Locate the cell with the specified text and output its [X, Y] center coordinate. 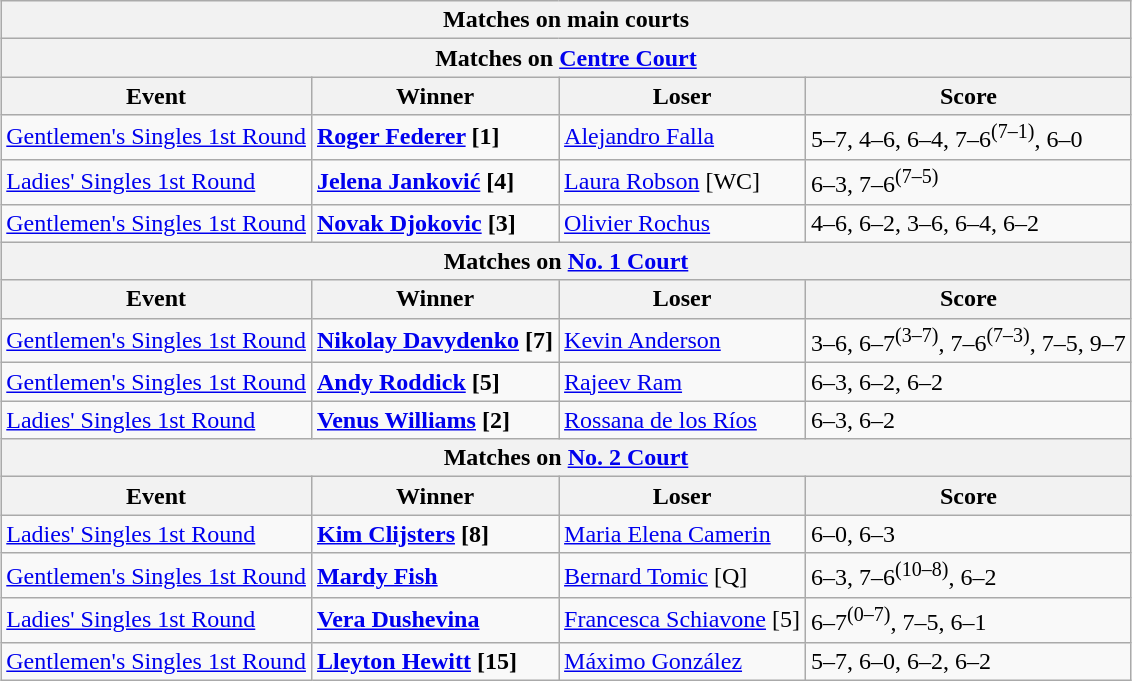
Roger Federer [1] [434, 138]
Jelena Janković [4] [434, 182]
Matches on No. 2 Court [566, 458]
Novak Djokovic [3] [434, 223]
Andy Roddick [5] [434, 382]
Matches on main courts [566, 20]
Lleyton Hewitt [15] [434, 661]
Venus Williams [2] [434, 420]
Matches on No. 1 Court [566, 261]
5–7, 4–6, 6–4, 7–6(7–1), 6–0 [969, 138]
6–0, 6–3 [969, 534]
6–3, 6–2, 6–2 [969, 382]
Alejandro Falla [682, 138]
6–3, 7–6(7–5) [969, 182]
Matches on Centre Court [566, 58]
3–6, 6–7(3–7), 7–6(7–3), 7–5, 9–7 [969, 340]
Laura Robson [WC] [682, 182]
Máximo González [682, 661]
6–3, 6–2 [969, 420]
Kim Clijsters [8] [434, 534]
Vera Dushevina [434, 620]
Francesca Schiavone [5] [682, 620]
Maria Elena Camerin [682, 534]
5–7, 6–0, 6–2, 6–2 [969, 661]
Mardy Fish [434, 576]
Nikolay Davydenko [7] [434, 340]
Bernard Tomic [Q] [682, 576]
Olivier Rochus [682, 223]
Rossana de los Ríos [682, 420]
6–7(0–7), 7–5, 6–1 [969, 620]
6–3, 7–6(10–8), 6–2 [969, 576]
4–6, 6–2, 3–6, 6–4, 6–2 [969, 223]
Rajeev Ram [682, 382]
Kevin Anderson [682, 340]
